Extract the [x, y] coordinate from the center of the cell holding the provided text.  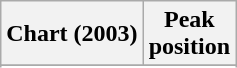
Chart (2003) [72, 34]
Peakposition [189, 34]
